Locate the cell with the specified text and output its [x, y] center coordinate. 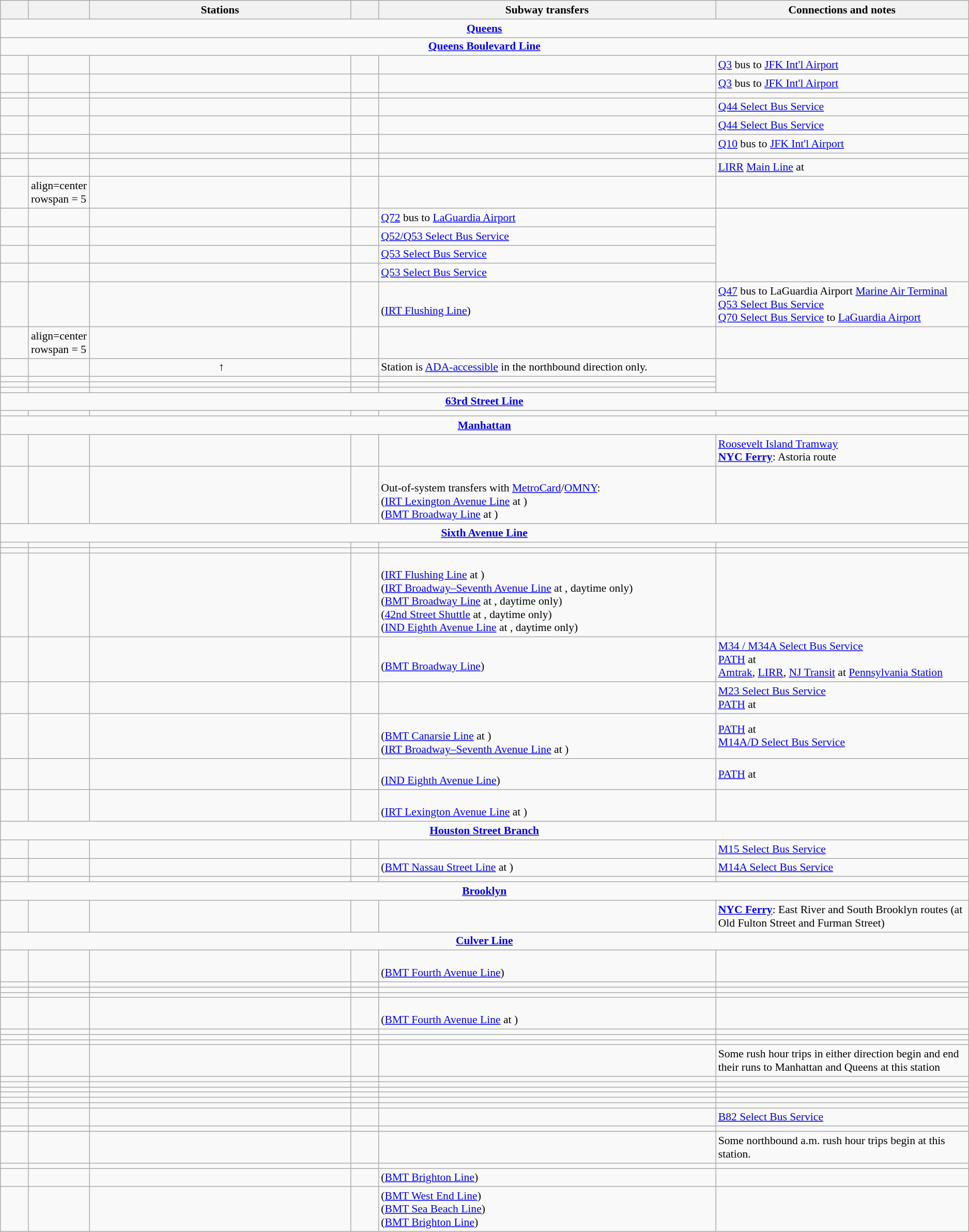
Out-of-system transfers with MetroCard/OMNY: (IRT Lexington Avenue Line at ) (BMT Broadway Line at ) [547, 495]
PATH at M14A/D Select Bus Service [842, 736]
Q52/Q53 Select Bus Service [547, 236]
M14A Select Bus Service [842, 868]
M15 Select Bus Service [842, 849]
Some rush hour trips in either direction begin and end their runs to Manhattan and Queens at this station [842, 1060]
(BMT Nassau Street Line at ) [547, 868]
Manhattan [485, 425]
Subway transfers [547, 10]
Connections and notes [842, 10]
Sixth Avenue Line [485, 533]
NYC Ferry: East River and South Brooklyn routes (at Old Fulton Street and Furman Street) [842, 916]
(IND Eighth Avenue Line) [547, 774]
↑ [220, 367]
(BMT Fourth Avenue Line) [547, 966]
PATH at [842, 774]
M23 Select Bus ServicePATH at [842, 698]
M34 / M34A Select Bus ServicePATH at Amtrak, LIRR, NJ Transit at Pennsylvania Station [842, 659]
(BMT Fourth Avenue Line at ) [547, 1014]
Station is ADA-accessible in the northbound direction only. [547, 367]
Stations [220, 10]
(BMT Broadway Line) [547, 659]
(IRT Lexington Avenue Line at ) [547, 806]
LIRR Main Line at [842, 167]
Queens [485, 28]
(BMT Canarsie Line at ) (IRT Broadway–Seventh Avenue Line at ) [547, 736]
Roosevelt Island Tramway NYC Ferry: Astoria route [842, 451]
Brooklyn [485, 891]
Some northbound a.m. rush hour trips begin at this station. [842, 1147]
Queens Boulevard Line [485, 47]
63rd Street Line [485, 402]
Q47 bus to LaGuardia Airport Marine Air TerminalQ53 Select Bus ServiceQ70 Select Bus Service to LaGuardia Airport [842, 305]
(IRT Flushing Line) [547, 305]
B82 Select Bus Service [842, 1117]
Q72 bus to LaGuardia Airport [547, 218]
(BMT Brighton Line) [547, 1178]
Culver Line [485, 941]
Houston Street Branch [485, 831]
(BMT West End Line) (BMT Sea Beach Line) (BMT Brighton Line) [547, 1209]
Q10 bus to JFK Int'l Airport [842, 144]
